Identify which cell holds the provided text, then report its [x, y] central coordinate. 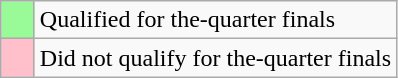
Qualified for the-quarter finals [215, 20]
Did not qualify for the-quarter finals [215, 58]
